Extract the [X, Y] coordinate from the center of the cell holding the provided text.  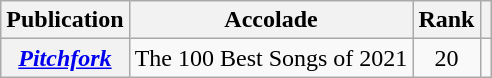
Pitchfork [65, 58]
20 [446, 58]
Rank [446, 20]
The 100 Best Songs of 2021 [271, 58]
Accolade [271, 20]
Publication [65, 20]
